Scan for the cell matching the given text and deliver its [X, Y] coordinate at center. 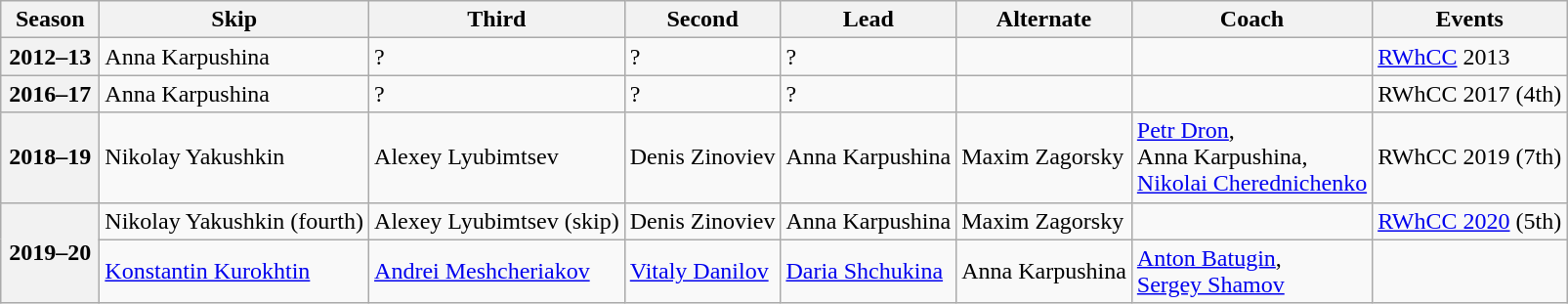
2012–13 [51, 57]
Anton Batugin,Sergey Shamov [1251, 272]
RWhCC 2019 (7th) [1469, 157]
Daria Shchukina [869, 272]
2016–17 [51, 94]
Konstantin Kurokhtin [234, 272]
Coach [1251, 20]
Second [702, 20]
Vitaly Danilov [702, 272]
Third [497, 20]
Skip [234, 20]
Nikolay Yakushkin (fourth) [234, 221]
RWhCC 2013 [1469, 57]
RWhCC 2017 (4th) [1469, 94]
Alexey Lyubimtsev [497, 157]
Nikolay Yakushkin [234, 157]
RWhCC 2020 (5th) [1469, 221]
Petr Dron,Anna Karpushina,Nikolai Cherednichenko [1251, 157]
Events [1469, 20]
Alexey Lyubimtsev (skip) [497, 221]
2019–20 [51, 252]
2018–19 [51, 157]
Season [51, 20]
Lead [869, 20]
Alternate [1044, 20]
Andrei Meshcheriakov [497, 272]
